For the text-containing cell, return its midpoint in [X, Y] coordinate format. 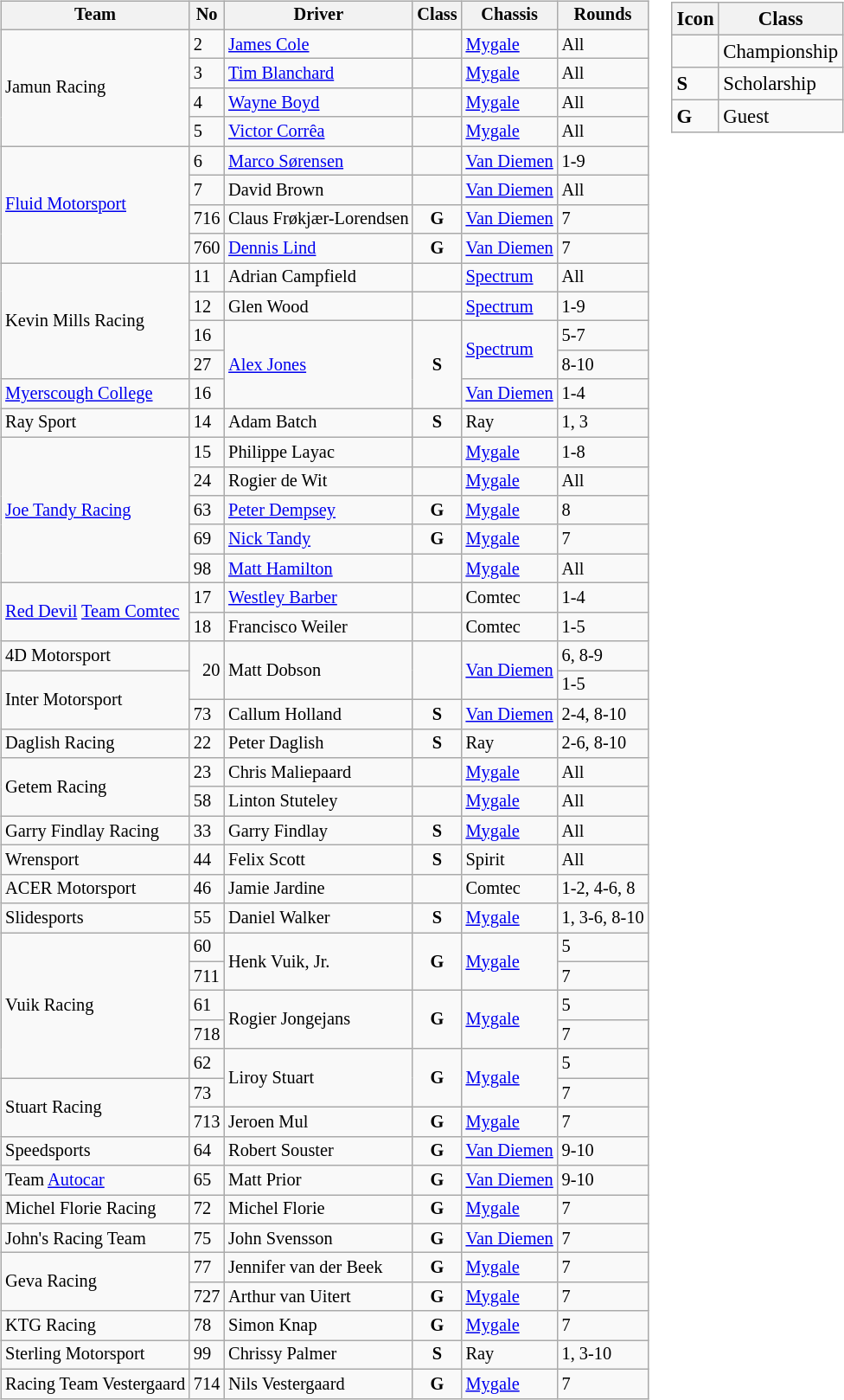
Henk Vuik, Jr. [318, 962]
60 [207, 947]
Liroy Stuart [318, 1078]
Michel Florie Racing [95, 1210]
ACER Motorsport [95, 889]
Felix Scott [318, 860]
KTG Racing [95, 1326]
Jamie Jardine [318, 889]
46 [207, 889]
Alex Jones [318, 365]
8 [604, 511]
Adam Batch [318, 423]
Jeroen Mul [318, 1122]
Ray Sport [95, 423]
44 [207, 860]
Driver [318, 16]
23 [207, 773]
Francisco Weiler [318, 626]
5-7 [604, 336]
Myerscough College [95, 394]
Stuart Racing [95, 1108]
716 [207, 219]
Nick Tandy [318, 539]
98 [207, 568]
4 [207, 103]
14 [207, 423]
77 [207, 1268]
Adrian Campfield [318, 278]
18 [207, 626]
Slidesports [95, 918]
8-10 [604, 365]
Peter Dempsey [318, 511]
17 [207, 598]
Tim Blanchard [318, 74]
Wayne Boyd [318, 103]
Team Autocar [95, 1180]
Kevin Mills Racing [95, 322]
Simon Knap [318, 1326]
6, 8-9 [604, 656]
Matt Dobson [318, 670]
Wrensport [95, 860]
1, 3 [604, 423]
11 [207, 278]
Garry Findlay [318, 831]
Matt Hamilton [318, 568]
714 [207, 1384]
Rogier Jongejans [318, 1019]
27 [207, 365]
Joe Tandy Racing [95, 510]
1, 3-10 [604, 1355]
Peter Daglish [318, 743]
713 [207, 1122]
99 [207, 1355]
Daniel Walker [318, 918]
64 [207, 1151]
John Svensson [318, 1238]
No [207, 16]
Jamun Racing [95, 88]
Daglish Racing [95, 743]
Callum Holland [318, 714]
Garry Findlay Racing [95, 831]
Claus Frøkjær-Lorendsen [318, 219]
Championship [781, 52]
78 [207, 1326]
Rounds [604, 16]
727 [207, 1297]
John's Racing Team [95, 1238]
15 [207, 452]
63 [207, 511]
Robert Souster [318, 1151]
20 [207, 670]
David Brown [318, 190]
Red Devil Team Comtec [95, 613]
James Cole [318, 44]
718 [207, 1035]
Westley Barber [318, 598]
22 [207, 743]
Sterling Motorsport [95, 1355]
711 [207, 976]
1-8 [604, 452]
Chris Maliepaard [318, 773]
Getem Racing [95, 787]
Chassis [510, 16]
2-4, 8-10 [604, 714]
2 [207, 44]
24 [207, 481]
1-2, 4-6, 8 [604, 889]
6 [207, 161]
65 [207, 1180]
Guest [781, 117]
2-6, 8-10 [604, 743]
33 [207, 831]
Glen Wood [318, 306]
69 [207, 539]
Icon [695, 19]
Fluid Motorsport [95, 204]
75 [207, 1238]
Inter Motorsport [95, 699]
Jennifer van der Beek [318, 1268]
12 [207, 306]
Team [95, 16]
Victor Corrêa [318, 132]
62 [207, 1063]
Dennis Lind [318, 248]
Scholarship [781, 84]
4D Motorsport [95, 656]
Chrissy Palmer [318, 1355]
Geva Racing [95, 1282]
Arthur van Uitert [318, 1297]
Marco Sørensen [318, 161]
Nils Vestergaard [318, 1384]
Rogier de Wit [318, 481]
61 [207, 1005]
3 [207, 74]
Matt Prior [318, 1180]
58 [207, 801]
1, 3-6, 8-10 [604, 918]
760 [207, 248]
Speedsports [95, 1151]
Linton Stuteley [318, 801]
Vuik Racing [95, 1005]
Spirit [510, 860]
Racing Team Vestergaard [95, 1384]
72 [207, 1210]
Michel Florie [318, 1210]
Philippe Layac [318, 452]
55 [207, 918]
